Search for the cell housing the specified text and yield its [x, y] center coordinate. 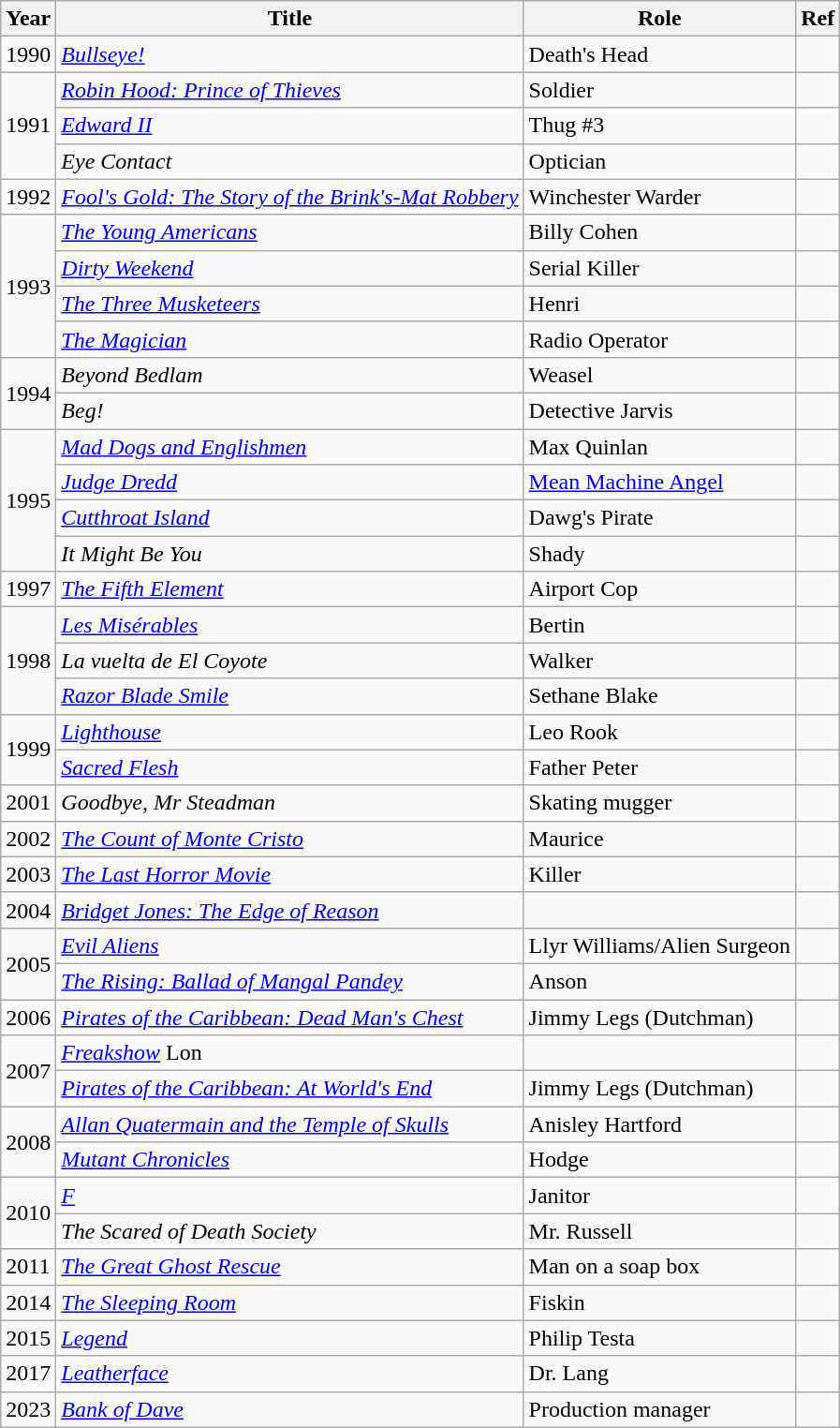
2015 [28, 1338]
2006 [28, 1017]
2004 [28, 910]
Mutant Chronicles [290, 1160]
Winchester Warder [659, 197]
Beyond Bedlam [290, 375]
2002 [28, 839]
1992 [28, 197]
Lighthouse [290, 732]
Anson [659, 981]
The Young Americans [290, 232]
2001 [28, 803]
Beg! [290, 410]
Radio Operator [659, 339]
Anisley Hartford [659, 1124]
2003 [28, 874]
The Great Ghost Rescue [290, 1267]
Death's Head [659, 54]
Weasel [659, 375]
Optician [659, 161]
Production manager [659, 1409]
Serial Killer [659, 268]
The Three Musketeers [290, 304]
The Count of Monte Cristo [290, 839]
Fiskin [659, 1302]
2014 [28, 1302]
Bridget Jones: The Edge of Reason [290, 910]
The Last Horror Movie [290, 874]
Shady [659, 554]
Goodbye, Mr Steadman [290, 803]
Bullseye! [290, 54]
Max Quinlan [659, 447]
The Rising: Ballad of Mangal Pandey [290, 981]
Leo Rook [659, 732]
Judge Dredd [290, 483]
Airport Cop [659, 589]
Hodge [659, 1160]
2008 [28, 1142]
Mr. Russell [659, 1231]
Year [28, 19]
Eye Contact [290, 161]
Soldier [659, 90]
Les Misérables [290, 625]
The Magician [290, 339]
Bertin [659, 625]
2007 [28, 1071]
Sethane Blake [659, 696]
The Fifth Element [290, 589]
Mean Machine Angel [659, 483]
Ref [818, 19]
1991 [28, 126]
1997 [28, 589]
Dawg's Pirate [659, 518]
Skating mugger [659, 803]
1999 [28, 750]
Pirates of the Caribbean: At World's End [290, 1089]
Philip Testa [659, 1338]
Role [659, 19]
Maurice [659, 839]
Dirty Weekend [290, 268]
2017 [28, 1374]
Edward II [290, 126]
F [290, 1196]
Mad Dogs and Englishmen [290, 447]
2005 [28, 963]
1993 [28, 286]
Man on a soap box [659, 1267]
Allan Quatermain and the Temple of Skulls [290, 1124]
Pirates of the Caribbean: Dead Man's Chest [290, 1017]
Sacred Flesh [290, 767]
Title [290, 19]
Henri [659, 304]
Father Peter [659, 767]
Freakshow Lon [290, 1053]
1995 [28, 500]
Evil Aliens [290, 945]
Killer [659, 874]
1998 [28, 661]
Fool's Gold: The Story of the Brink's-Mat Robbery [290, 197]
1994 [28, 393]
Robin Hood: Prince of Thieves [290, 90]
Janitor [659, 1196]
Leatherface [290, 1374]
Legend [290, 1338]
La vuelta de El Coyote [290, 661]
2010 [28, 1213]
2023 [28, 1409]
Cutthroat Island [290, 518]
The Scared of Death Society [290, 1231]
Dr. Lang [659, 1374]
Bank of Dave [290, 1409]
Thug #3 [659, 126]
It Might Be You [290, 554]
Walker [659, 661]
The Sleeping Room [290, 1302]
Razor Blade Smile [290, 696]
1990 [28, 54]
Llyr Williams/Alien Surgeon [659, 945]
2011 [28, 1267]
Detective Jarvis [659, 410]
Billy Cohen [659, 232]
